From the cell containing the given text, extract its center point as (X, Y) coordinate. 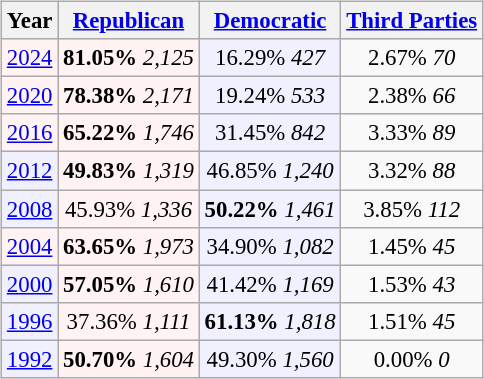
1992 (30, 359)
Republican (129, 21)
Third Parties (412, 21)
63.65% 1,973 (129, 246)
57.05% 1,610 (129, 284)
31.45% 842 (270, 133)
2.38% 66 (412, 96)
3.33% 89 (412, 133)
50.22% 1,461 (270, 209)
45.93% 1,336 (129, 209)
1.53% 43 (412, 284)
3.32% 88 (412, 171)
2008 (30, 209)
2000 (30, 284)
1.51% 45 (412, 321)
37.36% 1,111 (129, 321)
2004 (30, 246)
2024 (30, 58)
Year (30, 21)
46.85% 1,240 (270, 171)
49.83% 1,319 (129, 171)
50.70% 1,604 (129, 359)
3.85% 112 (412, 209)
34.90% 1,082 (270, 246)
1.45% 45 (412, 246)
49.30% 1,560 (270, 359)
1996 (30, 321)
81.05% 2,125 (129, 58)
0.00% 0 (412, 359)
61.13% 1,818 (270, 321)
19.24% 533 (270, 96)
78.38% 2,171 (129, 96)
65.22% 1,746 (129, 133)
2012 (30, 171)
Democratic (270, 21)
2.67% 70 (412, 58)
2016 (30, 133)
2020 (30, 96)
41.42% 1,169 (270, 284)
16.29% 427 (270, 58)
